Return the [x, y] coordinate for the center point of the cell that contains the specified text.  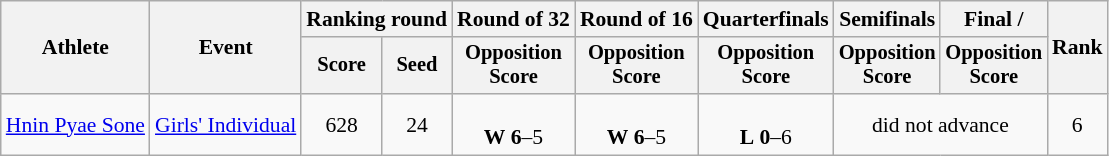
628 [342, 124]
24 [417, 124]
did not advance [940, 124]
Rank [1078, 48]
6 [1078, 124]
Athlete [76, 48]
Event [226, 48]
L 0–6 [766, 124]
Round of 16 [636, 19]
Score [342, 66]
Seed [417, 66]
Round of 32 [514, 19]
Girls' Individual [226, 124]
Final / [994, 19]
Ranking round [376, 19]
Hnin Pyae Sone [76, 124]
Quarterfinals [766, 19]
Semifinals [888, 19]
